Pinpoint the cell where the given text exists, returning its [X, Y] midpoint coordinate. 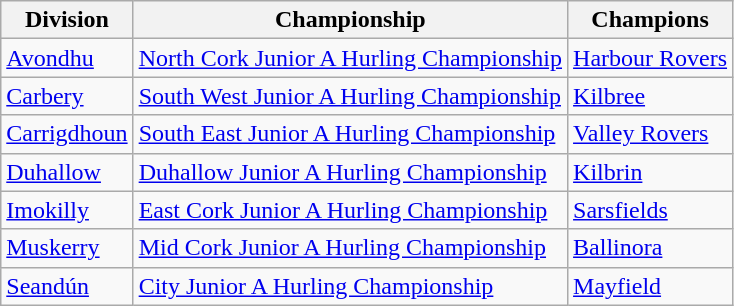
Duhallow Junior A Hurling Championship [350, 172]
South East Junior A Hurling Championship [350, 134]
Kilbree [650, 96]
North Cork Junior A Hurling Championship [350, 58]
Duhallow [67, 172]
Carrigdhoun [67, 134]
Harbour Rovers [650, 58]
Mid Cork Junior A Hurling Championship [350, 248]
Champions [650, 20]
Imokilly [67, 210]
Ballinora [650, 248]
East Cork Junior A Hurling Championship [350, 210]
Division [67, 20]
Valley Rovers [650, 134]
Mayfield [650, 286]
Kilbrin [650, 172]
Muskerry [67, 248]
Seandún [67, 286]
City Junior A Hurling Championship [350, 286]
Championship [350, 20]
Carbery [67, 96]
Avondhu [67, 58]
South West Junior A Hurling Championship [350, 96]
Sarsfields [650, 210]
